For the text-containing cell, return its midpoint in (X, Y) coordinate format. 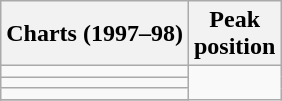
Charts (1997–98) (95, 34)
Peakposition (234, 34)
